Locate the cell with the specified text and output its (x, y) center coordinate. 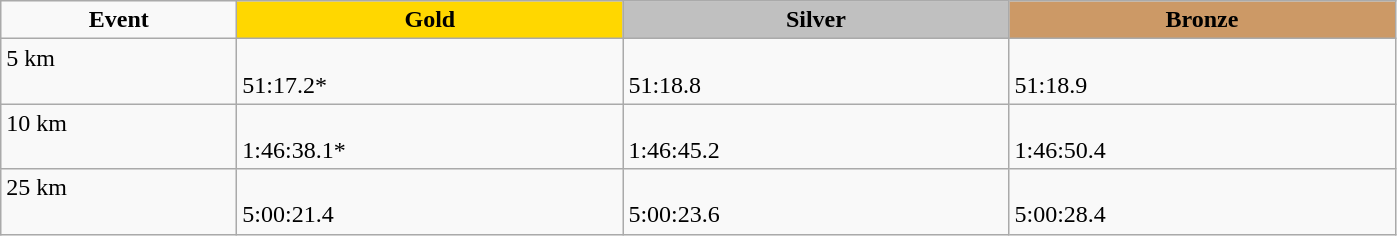
51:17.2* (430, 72)
5:00:23.6 (816, 202)
Bronze (1202, 20)
1:46:50.4 (1202, 136)
1:46:38.1* (430, 136)
25 km (119, 202)
5 km (119, 72)
5:00:28.4 (1202, 202)
Event (119, 20)
51:18.8 (816, 72)
Silver (816, 20)
Gold (430, 20)
5:00:21.4 (430, 202)
1:46:45.2 (816, 136)
10 km (119, 136)
51:18.9 (1202, 72)
